From the cell containing the given text, extract its center point as [x, y] coordinate. 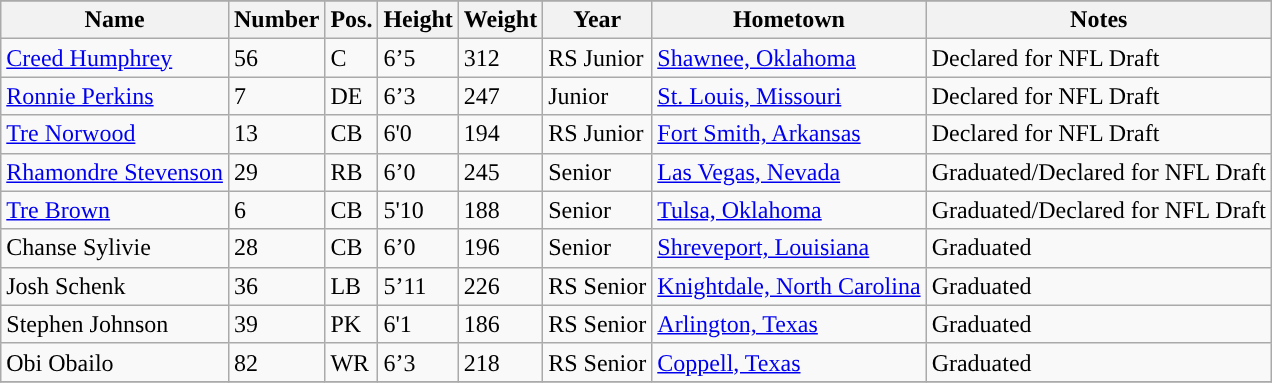
Hometown [789, 20]
5’11 [418, 286]
6'0 [418, 134]
Rhamondre Stevenson [115, 172]
29 [276, 172]
6’5 [418, 58]
Stephen Johnson [115, 324]
Year [598, 20]
Coppell, Texas [789, 362]
186 [500, 324]
194 [500, 134]
36 [276, 286]
WR [352, 362]
Ronnie Perkins [115, 96]
Obi Obailo [115, 362]
196 [500, 248]
39 [276, 324]
Height [418, 20]
Fort Smith, Arkansas [789, 134]
Pos. [352, 20]
Weight [500, 20]
Shawnee, Oklahoma [789, 58]
Notes [1098, 20]
Knightdale, North Carolina [789, 286]
Arlington, Texas [789, 324]
312 [500, 58]
226 [500, 286]
28 [276, 248]
Name [115, 20]
82 [276, 362]
6'1 [418, 324]
Junior [598, 96]
Chanse Sylivie [115, 248]
56 [276, 58]
Number [276, 20]
St. Louis, Missouri [789, 96]
13 [276, 134]
245 [500, 172]
5'10 [418, 210]
Tre Brown [115, 210]
188 [500, 210]
Las Vegas, Nevada [789, 172]
6 [276, 210]
218 [500, 362]
247 [500, 96]
C [352, 58]
Tre Norwood [115, 134]
7 [276, 96]
DE [352, 96]
Josh Schenk [115, 286]
RB [352, 172]
LB [352, 286]
Creed Humphrey [115, 58]
Shreveport, Louisiana [789, 248]
PK [352, 324]
Tulsa, Oklahoma [789, 210]
